Determine the [X, Y] coordinate at the center of the cell enclosing the given text.  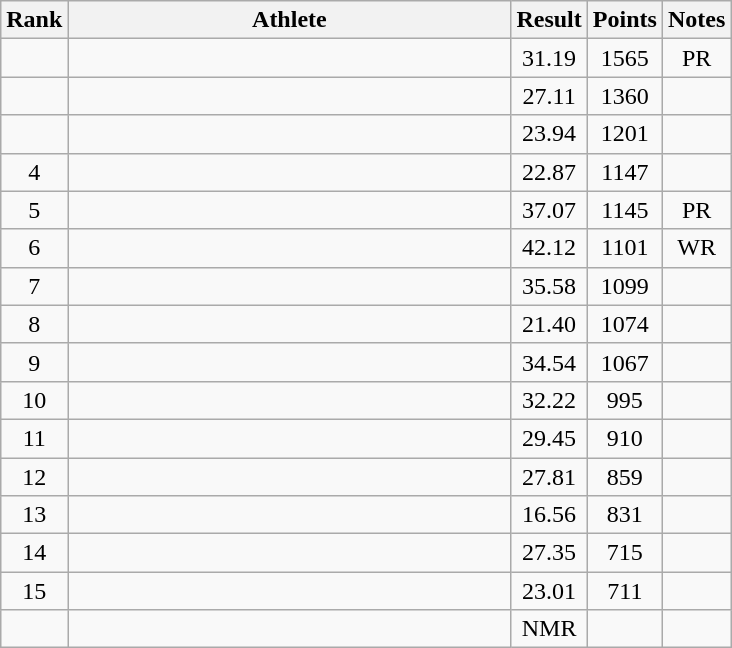
15 [34, 591]
16.56 [549, 515]
10 [34, 400]
8 [34, 324]
831 [624, 515]
Points [624, 20]
27.81 [549, 477]
Athlete [290, 20]
1147 [624, 172]
859 [624, 477]
5 [34, 210]
34.54 [549, 362]
31.19 [549, 58]
1360 [624, 96]
1099 [624, 286]
29.45 [549, 438]
4 [34, 172]
21.40 [549, 324]
1067 [624, 362]
13 [34, 515]
23.94 [549, 134]
WR [696, 248]
1145 [624, 210]
32.22 [549, 400]
6 [34, 248]
910 [624, 438]
1101 [624, 248]
27.35 [549, 553]
27.11 [549, 96]
711 [624, 591]
22.87 [549, 172]
9 [34, 362]
7 [34, 286]
12 [34, 477]
23.01 [549, 591]
14 [34, 553]
1074 [624, 324]
11 [34, 438]
1565 [624, 58]
Rank [34, 20]
Result [549, 20]
715 [624, 553]
42.12 [549, 248]
995 [624, 400]
1201 [624, 134]
37.07 [549, 210]
NMR [549, 629]
Notes [696, 20]
35.58 [549, 286]
